From the cell containing the given text, extract its center point as [X, Y] coordinate. 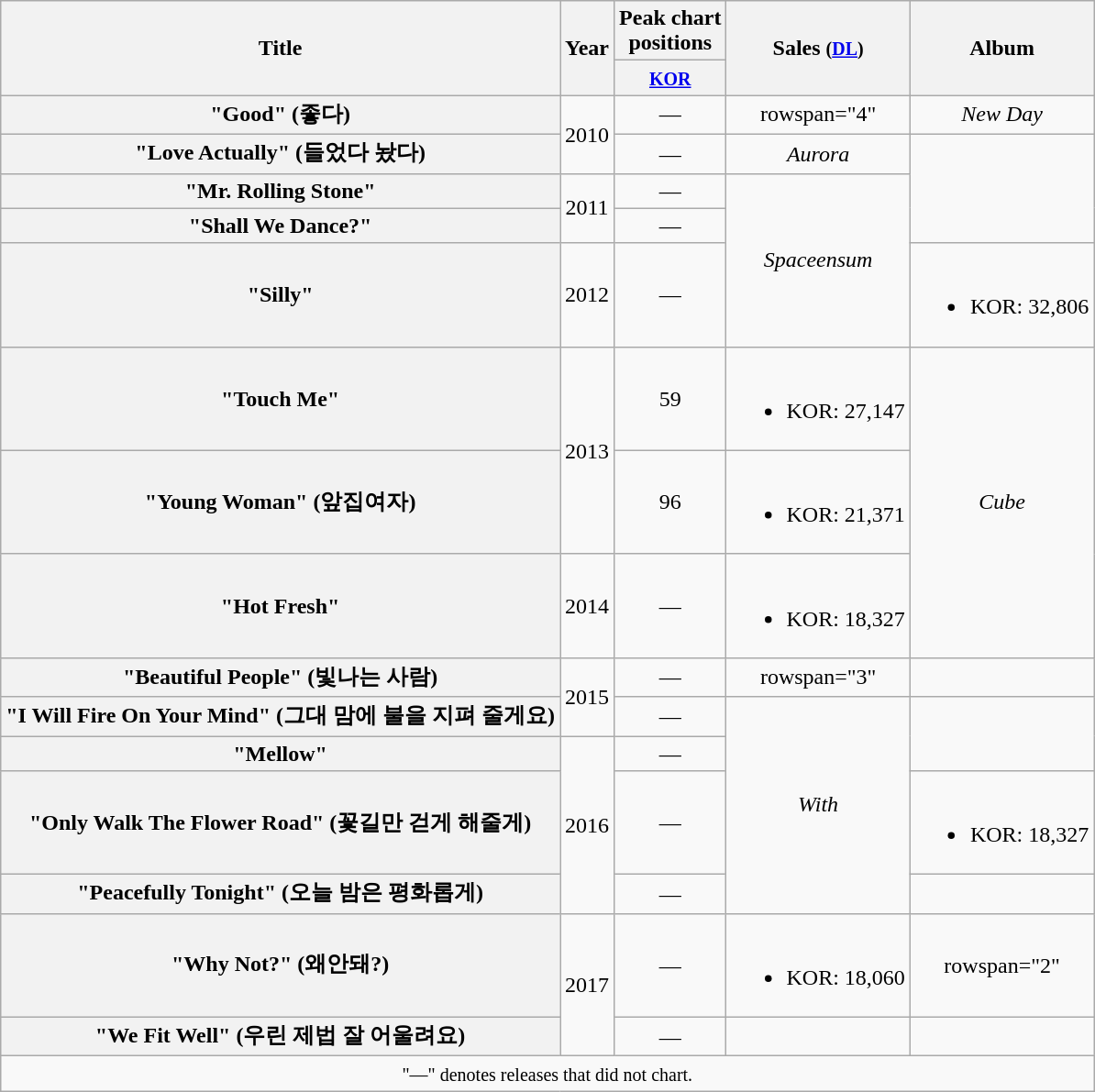
rowspan="2" [1001, 965]
"Only Walk The Flower Road" (꽃길만 걷게 해줄게) [281, 823]
Cube [1001, 502]
"Touch Me" [281, 398]
"—" denotes releases that did not chart. [547, 1074]
"Good" (좋다) [281, 116]
rowspan="3" [818, 677]
"Shall We Dance?" [281, 226]
"Beautiful People" (빛나는 사람) [281, 677]
"Mr. Rolling Stone" [281, 191]
Album [1001, 48]
KOR [670, 78]
2014 [587, 605]
New Day [1001, 116]
Spaceensum [818, 260]
2017 [587, 985]
2015 [587, 697]
2016 [587, 824]
2012 [587, 295]
"Love Actually" (들었다 놨다) [281, 154]
96 [670, 502]
KOR: 32,806 [1001, 295]
Year [587, 48]
rowspan="4" [818, 116]
"We Fit Well" (우린 제법 잘 어울려요) [281, 1036]
With [818, 805]
"Hot Fresh" [281, 605]
KOR: 18,060 [818, 965]
Sales (DL) [818, 48]
2013 [587, 450]
"Mellow" [281, 753]
"I Will Fire On Your Mind" (그대 맘에 불을 지펴 줄게요) [281, 717]
KOR: 21,371 [818, 502]
"Young Woman" (앞집여자) [281, 502]
KOR: 27,147 [818, 398]
"Silly" [281, 295]
59 [670, 398]
"Peacefully Tonight" (오늘 밤은 평화롭게) [281, 895]
Title [281, 48]
2010 [587, 134]
2011 [587, 208]
Aurora [818, 154]
"Why Not?" (왜안돼?) [281, 965]
Peak chart positions [670, 31]
